Return the [x, y] coordinate for the center point of the cell that contains the specified text.  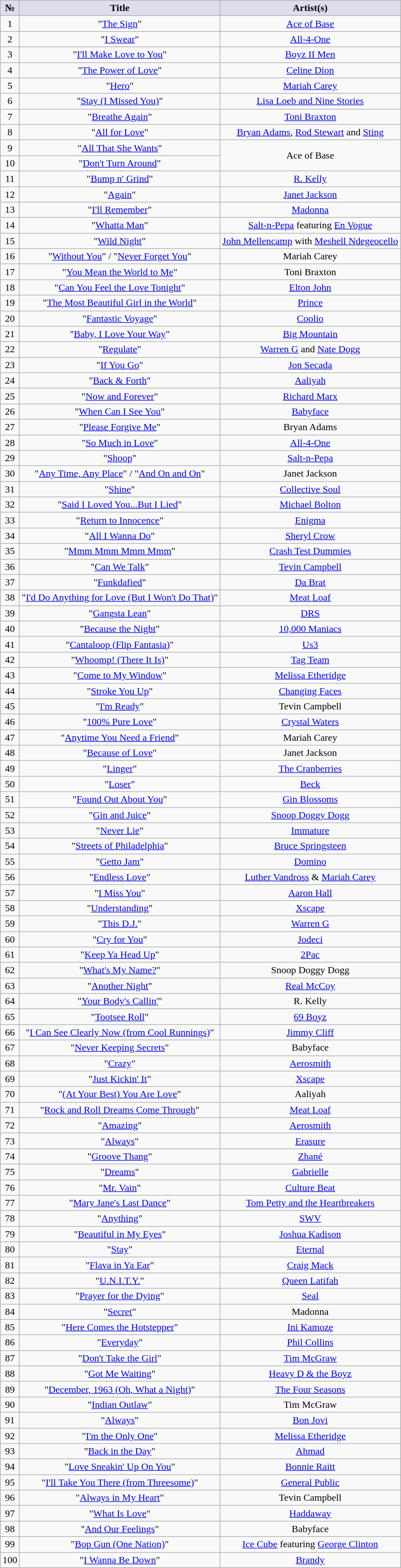
"Without You" / "Never Forget You" [120, 256]
Craig Mack [310, 1265]
12 [10, 194]
"I'd Do Anything for Love (But I Won't Do That)" [120, 598]
The Cranberries [310, 769]
Brandy [310, 1560]
4 [10, 70]
26 [10, 411]
"All for Love" [120, 132]
94 [10, 1467]
Bruce Springsteen [310, 846]
66 [10, 1032]
"Love Sneakin' Up On You" [120, 1467]
General Public [310, 1482]
52 [10, 815]
"I'll Make Love to You" [120, 55]
"Please Forgive Me" [120, 427]
81 [10, 1265]
Joshua Kadison [310, 1234]
76 [10, 1188]
"100% Pure Love" [120, 722]
"The Sign" [120, 24]
61 [10, 955]
Changing Faces [310, 691]
71 [10, 1110]
93 [10, 1451]
"Keep Ya Head Up" [120, 955]
73 [10, 1141]
20 [10, 318]
1 [10, 24]
"Don't Turn Around" [120, 163]
"Fantastic Voyage" [120, 318]
"Flava in Ya Ear" [120, 1265]
"Whoomp! (There It Is)" [120, 660]
"I'll Take You There (from Threesome)" [120, 1482]
"Your Body's Callin'" [120, 1001]
"(At Your Best) You Are Love" [120, 1094]
100 [10, 1560]
18 [10, 287]
"Endless Love" [120, 877]
"Everyday" [120, 1343]
2Pac [310, 955]
"Never Lie" [120, 830]
97 [10, 1513]
28 [10, 442]
16 [10, 256]
68 [10, 1063]
"I Miss You" [120, 892]
"Bump n' Grind" [120, 179]
"You Mean the World to Me" [120, 272]
3 [10, 55]
Us3 [310, 644]
Crystal Waters [310, 722]
Celine Dion [310, 70]
Seal [310, 1296]
8 [10, 132]
"Whatta Man" [120, 225]
Title [120, 8]
14 [10, 225]
38 [10, 598]
84 [10, 1312]
49 [10, 769]
53 [10, 830]
"Gangsta Lean" [120, 613]
29 [10, 458]
Gabrielle [310, 1172]
"Dreams" [120, 1172]
Boyz II Men [310, 55]
74 [10, 1156]
"Stay (I Missed You)" [120, 101]
№ [10, 8]
77 [10, 1203]
Bonnie Raitt [310, 1467]
"Funkdafied" [120, 582]
Enigma [310, 520]
"Again" [120, 194]
Ahmad [310, 1451]
Prince [310, 303]
89 [10, 1389]
31 [10, 489]
25 [10, 396]
"When Can I See You" [120, 411]
Big Mountain [310, 334]
69 Boyz [310, 1017]
"I Wanna Be Down" [120, 1560]
80 [10, 1250]
"I Swear" [120, 39]
"Indian Outlaw" [120, 1405]
"Stroke You Up" [120, 691]
"Can You Feel the Love Tonight" [120, 287]
"Streets of Philadelphia" [120, 846]
Coolio [310, 318]
Real McCoy [310, 986]
"Return to Innocence" [120, 520]
Ini Kamoze [310, 1327]
Salt-n-Pepa [310, 458]
Lisa Loeb and Nine Stories [310, 101]
"Beautiful in My Eyes" [120, 1234]
"Another Night" [120, 986]
Ice Cube featuring George Clinton [310, 1544]
"Never Keeping Secrets" [120, 1048]
"Baby, I Love Your Way" [120, 334]
"Here Comes the Hotstepper" [120, 1327]
83 [10, 1296]
"Because the Night" [120, 629]
Phil Collins [310, 1343]
67 [10, 1048]
"So Much in Love" [120, 442]
"The Power of Love" [120, 70]
"Prayer for the Dying" [120, 1296]
63 [10, 986]
7 [10, 117]
"If You Go" [120, 365]
42 [10, 660]
78 [10, 1219]
"Mary Jane's Last Dance" [120, 1203]
"Gin and Juice" [120, 815]
95 [10, 1482]
"Cry for You" [120, 939]
"Tootsee Roll" [120, 1017]
19 [10, 303]
11 [10, 179]
Bryan Adams, Rod Stewart and Sting [310, 132]
54 [10, 846]
57 [10, 892]
37 [10, 582]
64 [10, 1001]
75 [10, 1172]
"Always in My Heart" [120, 1498]
90 [10, 1405]
Artist(s) [310, 8]
60 [10, 939]
"Bop Gun (One Nation)" [120, 1544]
"Linger" [120, 769]
"And Our Feelings" [120, 1529]
43 [10, 675]
"Just Kickin' It" [120, 1079]
82 [10, 1281]
46 [10, 722]
10 [10, 163]
65 [10, 1017]
70 [10, 1094]
98 [10, 1529]
"Rock and Roll Dreams Come Through" [120, 1110]
48 [10, 753]
Jimmy Cliff [310, 1032]
72 [10, 1125]
Haddaway [310, 1513]
"U.N.I.T.Y." [120, 1281]
"I'll Remember" [120, 210]
"What Is Love" [120, 1513]
The Four Seasons [310, 1389]
Collective Soul [310, 489]
Richard Marx [310, 396]
"Hero" [120, 86]
"Wild Night" [120, 241]
56 [10, 877]
Zhané [310, 1156]
9 [10, 148]
"This D.J." [120, 923]
"Crazy" [120, 1063]
"The Most Beautiful Girl in the World" [120, 303]
17 [10, 272]
"Getto Jam" [120, 861]
85 [10, 1327]
47 [10, 738]
"Can We Talk" [120, 567]
"Mr. Vain" [120, 1188]
86 [10, 1343]
79 [10, 1234]
Aaron Hall [310, 892]
Domino [310, 861]
Jodeci [310, 939]
"Got Me Waiting" [120, 1374]
24 [10, 380]
Bon Jovi [310, 1420]
"Shine" [120, 489]
"Found Out About You" [120, 799]
Salt-n-Pepa featuring En Vogue [310, 225]
"Understanding" [120, 908]
33 [10, 520]
"Breathe Again" [120, 117]
21 [10, 334]
88 [10, 1374]
96 [10, 1498]
"Stay" [120, 1250]
"Secret" [120, 1312]
45 [10, 707]
"Groove Thang" [120, 1156]
"Don't Take the Girl" [120, 1358]
"Come to My Window" [120, 675]
5 [10, 86]
87 [10, 1358]
Jon Secada [310, 365]
40 [10, 629]
Bryan Adams [310, 427]
44 [10, 691]
"Cantaloop (Flip Fantasia)" [120, 644]
Tom Petty and the Heartbreakers [310, 1203]
55 [10, 861]
"I'm Ready" [120, 707]
"Anything" [120, 1219]
99 [10, 1544]
Culture Beat [310, 1188]
"Back & Forth" [120, 380]
"Regulate" [120, 349]
51 [10, 799]
"What's My Name?" [120, 970]
"Mmm Mmm Mmm Mmm" [120, 551]
Eternal [310, 1250]
Crash Test Dummies [310, 551]
Da Brat [310, 582]
"Said I Loved You...But I Lied" [120, 505]
62 [10, 970]
DRS [310, 613]
"December, 1963 (Oh, What a Night)" [120, 1389]
"Loser" [120, 784]
39 [10, 613]
59 [10, 923]
Gin Blossoms [310, 799]
Tag Team [310, 660]
69 [10, 1079]
34 [10, 536]
23 [10, 365]
2 [10, 39]
41 [10, 644]
"Back in the Day" [120, 1451]
John Mellencamp with Meshell Ndegeocello [310, 241]
27 [10, 427]
"Now and Forever" [120, 396]
35 [10, 551]
92 [10, 1435]
Warren G and Nate Dogg [310, 349]
Immature [310, 830]
Sheryl Crow [310, 536]
30 [10, 474]
22 [10, 349]
"Any Time, Any Place" / "And On and On" [120, 474]
"Because of Love" [120, 753]
Erasure [310, 1141]
Warren G [310, 923]
"Shoop" [120, 458]
"I'm the Only One" [120, 1435]
Elton John [310, 287]
Michael Bolton [310, 505]
Beck [310, 784]
6 [10, 101]
36 [10, 567]
13 [10, 210]
"All That She Wants" [120, 148]
50 [10, 784]
Queen Latifah [310, 1281]
15 [10, 241]
"All I Wanna Do" [120, 536]
91 [10, 1420]
10,000 Maniacs [310, 629]
58 [10, 908]
"Anytime You Need a Friend" [120, 738]
SWV [310, 1219]
Luther Vandross & Mariah Carey [310, 877]
Heavy D & the Boyz [310, 1374]
"Amazing" [120, 1125]
"I Can See Clearly Now (from Cool Runnings)" [120, 1032]
32 [10, 505]
